Determine the [X, Y] coordinate at the center of the cell enclosing the given text.  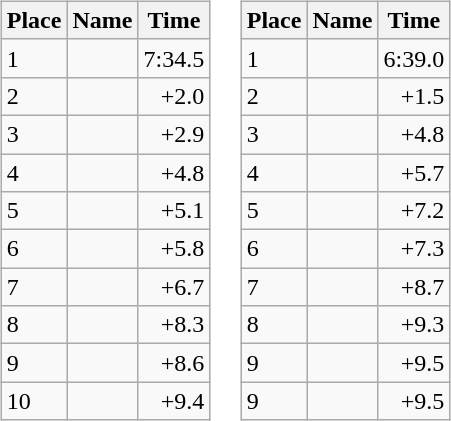
7:34.5 [174, 58]
+5.1 [174, 211]
+5.7 [414, 173]
+8.3 [174, 325]
+9.3 [414, 325]
+6.7 [174, 287]
+8.7 [414, 287]
+1.5 [414, 96]
6:39.0 [414, 58]
+9.4 [174, 401]
10 [34, 401]
+5.8 [174, 249]
+7.2 [414, 211]
+2.0 [174, 96]
+8.6 [174, 363]
+7.3 [414, 249]
+2.9 [174, 134]
